Determine the (x, y) coordinate at the center of the cell enclosing the given text.  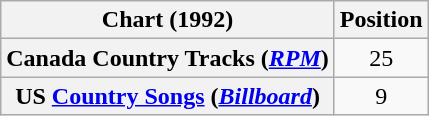
Canada Country Tracks (RPM) (168, 58)
Position (381, 20)
US Country Songs (Billboard) (168, 96)
9 (381, 96)
25 (381, 58)
Chart (1992) (168, 20)
